Determine the (x, y) coordinate at the center of the cell enclosing the given text.  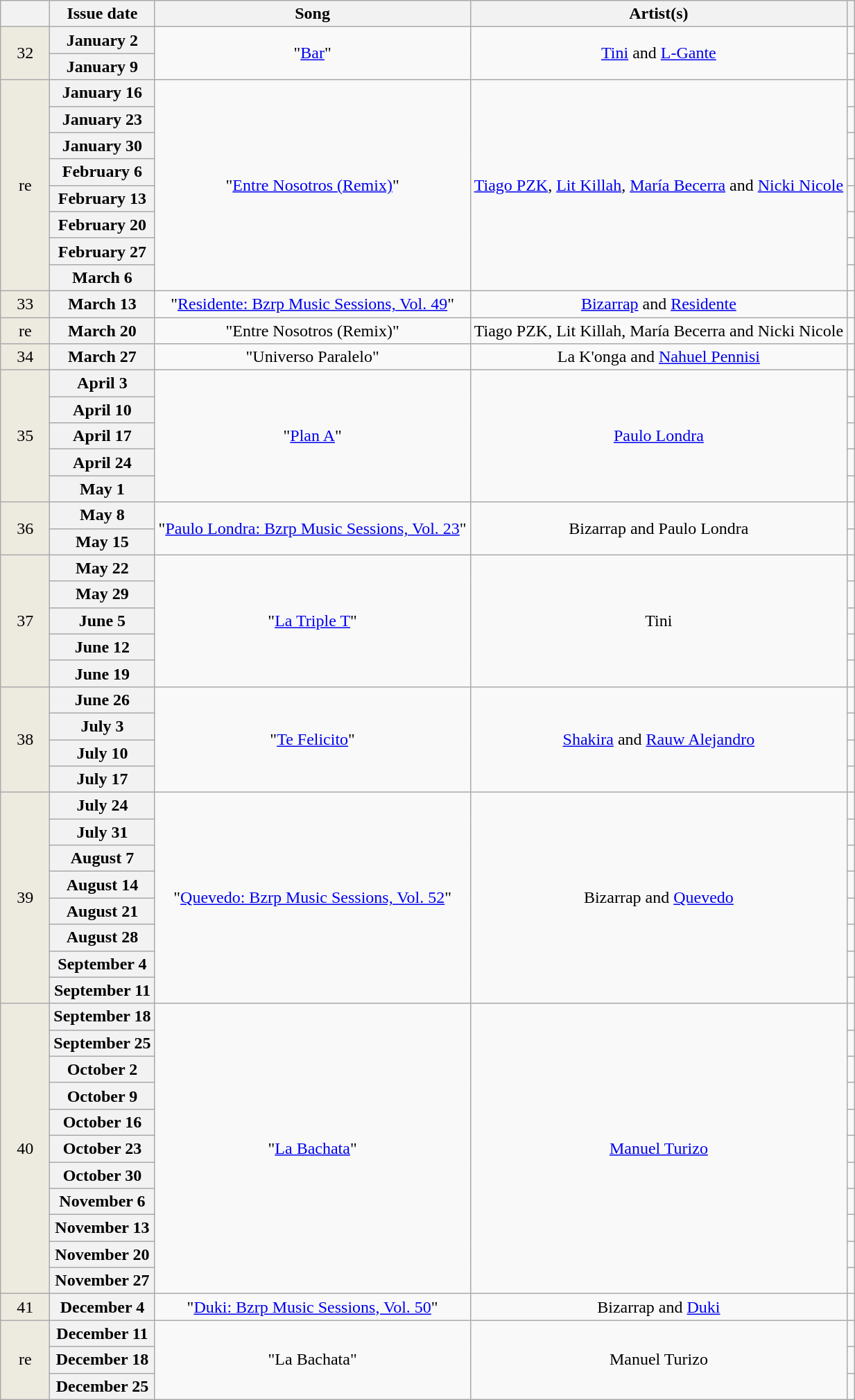
July 17 (103, 779)
"Duki: Bzrp Music Sessions, Vol. 50" (312, 1307)
April 17 (103, 436)
Bizarrap and Quevedo (659, 898)
January 9 (103, 67)
Artist(s) (659, 14)
"Residente: Bzrp Music Sessions, Vol. 49" (312, 304)
La K'onga and Nahuel Pennisi (659, 357)
July 10 (103, 752)
"Plan A" (312, 436)
March 13 (103, 304)
September 18 (103, 1017)
February 27 (103, 251)
October 30 (103, 1175)
August 21 (103, 911)
August 7 (103, 858)
January 23 (103, 119)
January 16 (103, 93)
July 31 (103, 832)
September 25 (103, 1043)
"Paulo Londra: Bzrp Music Sessions, Vol. 23" (312, 528)
Song (312, 14)
July 24 (103, 806)
March 27 (103, 357)
May 22 (103, 568)
35 (25, 436)
40 (25, 1148)
Bizarrap and Residente (659, 304)
October 2 (103, 1069)
Bizarrap and Paulo Londra (659, 528)
May 1 (103, 489)
November 6 (103, 1202)
February 13 (103, 198)
Tini and L-Gante (659, 53)
January 2 (103, 40)
July 3 (103, 726)
December 18 (103, 1360)
October 16 (103, 1122)
June 12 (103, 647)
Shakira and Rauw Alejandro (659, 739)
November 13 (103, 1228)
36 (25, 528)
February 20 (103, 225)
April 3 (103, 383)
Tini (659, 621)
August 28 (103, 937)
34 (25, 357)
June 5 (103, 621)
August 14 (103, 885)
"Bar" (312, 53)
April 24 (103, 463)
"La Triple T" (312, 621)
32 (25, 53)
33 (25, 304)
Bizarrap and Duki (659, 1307)
Issue date (103, 14)
May 15 (103, 542)
"Quevedo: Bzrp Music Sessions, Vol. 52" (312, 898)
November 27 (103, 1281)
38 (25, 739)
"Universo Paralelo" (312, 357)
February 6 (103, 172)
Paulo Londra (659, 436)
39 (25, 898)
October 9 (103, 1096)
December 4 (103, 1307)
41 (25, 1307)
September 11 (103, 990)
March 20 (103, 331)
April 10 (103, 410)
"Te Felicito" (312, 739)
September 4 (103, 964)
March 6 (103, 277)
December 11 (103, 1333)
December 25 (103, 1386)
May 8 (103, 515)
January 30 (103, 146)
May 29 (103, 594)
June 26 (103, 700)
November 20 (103, 1254)
June 19 (103, 673)
October 23 (103, 1148)
37 (25, 621)
